Provide the (x, y) coordinate of the cell's center where the given text is located.  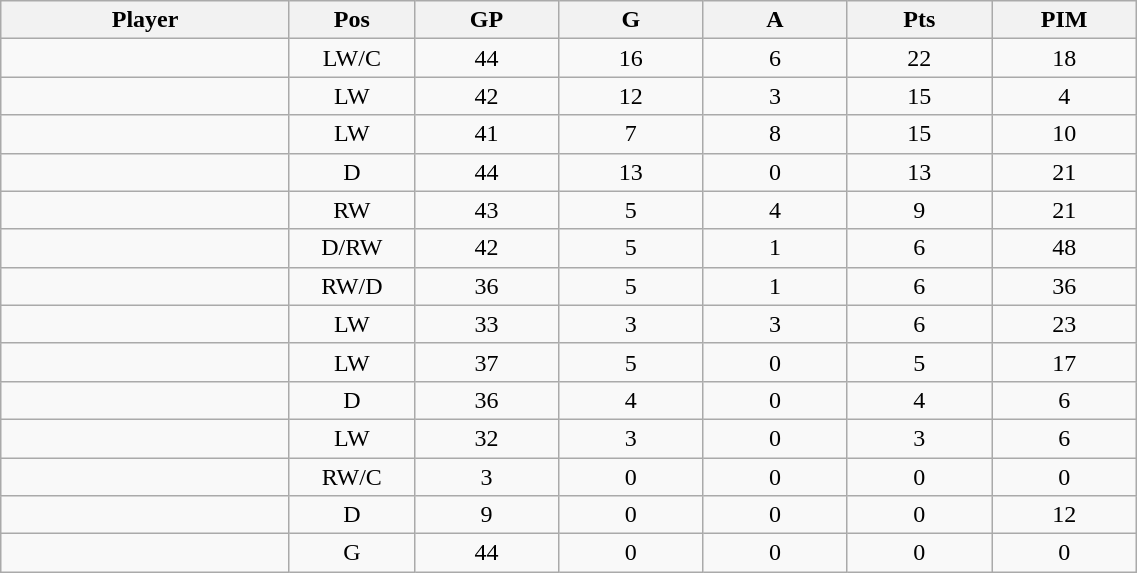
RW/D (352, 286)
33 (486, 324)
10 (1064, 134)
Pts (919, 20)
37 (486, 362)
GP (486, 20)
Pos (352, 20)
7 (631, 134)
43 (486, 210)
LW/C (352, 58)
PIM (1064, 20)
23 (1064, 324)
32 (486, 438)
RW/C (352, 477)
18 (1064, 58)
16 (631, 58)
48 (1064, 248)
D/RW (352, 248)
22 (919, 58)
Player (146, 20)
41 (486, 134)
A (775, 20)
8 (775, 134)
17 (1064, 362)
RW (352, 210)
